Pinpoint the cell where the given text exists, returning its (X, Y) midpoint coordinate. 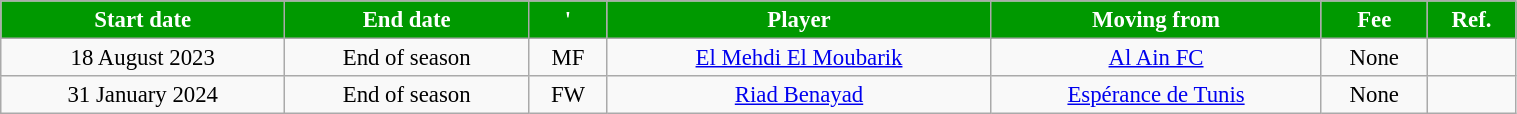
Ref. (1472, 20)
End date (407, 20)
Riad Benayad (798, 95)
Fee (1374, 20)
FW (568, 95)
Al Ain FC (1156, 58)
18 August 2023 (143, 58)
Player (798, 20)
31 January 2024 (143, 95)
MF (568, 58)
El Mehdi El Moubarik (798, 58)
' (568, 20)
Start date (143, 20)
Espérance de Tunis (1156, 95)
Moving from (1156, 20)
